Pinpoint the cell where the given text exists, returning its (x, y) midpoint coordinate. 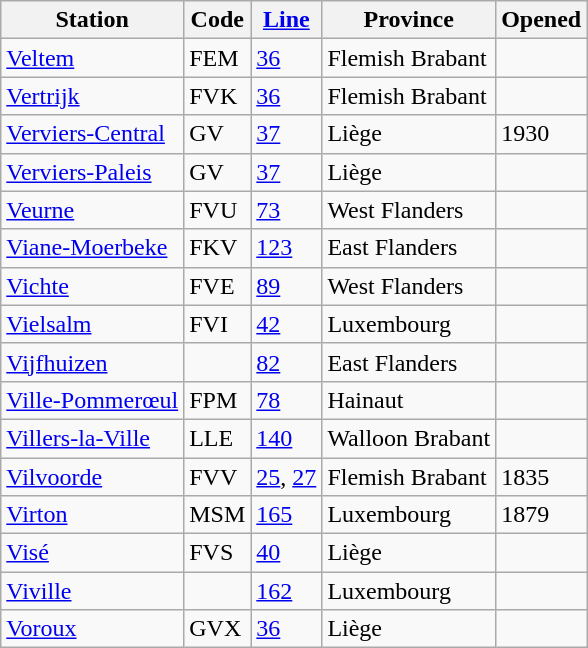
Ville-Pommerœul (92, 400)
Voroux (92, 629)
FEM (218, 58)
FVS (218, 553)
Verviers-Central (92, 134)
GVX (218, 629)
162 (286, 591)
Villers-la-Ville (92, 438)
FVI (218, 324)
Vielsalm (92, 324)
Line (286, 20)
Station (92, 20)
Vilvoorde (92, 477)
FKV (218, 248)
FVE (218, 286)
82 (286, 362)
140 (286, 438)
Viane-Moerbeke (92, 248)
Opened (542, 20)
FVV (218, 477)
FVU (218, 210)
Province (409, 20)
123 (286, 248)
Code (218, 20)
Vertrijk (92, 96)
LLE (218, 438)
Viville (92, 591)
1879 (542, 515)
73 (286, 210)
Veurne (92, 210)
78 (286, 400)
Verviers-Paleis (92, 172)
1835 (542, 477)
Visé (92, 553)
40 (286, 553)
Vijfhuizen (92, 362)
FVK (218, 96)
Veltem (92, 58)
25, 27 (286, 477)
MSM (218, 515)
42 (286, 324)
165 (286, 515)
Virton (92, 515)
89 (286, 286)
Hainaut (409, 400)
Vichte (92, 286)
FPM (218, 400)
1930 (542, 134)
Walloon Brabant (409, 438)
